Scan for the cell matching the given text and deliver its (X, Y) coordinate at center. 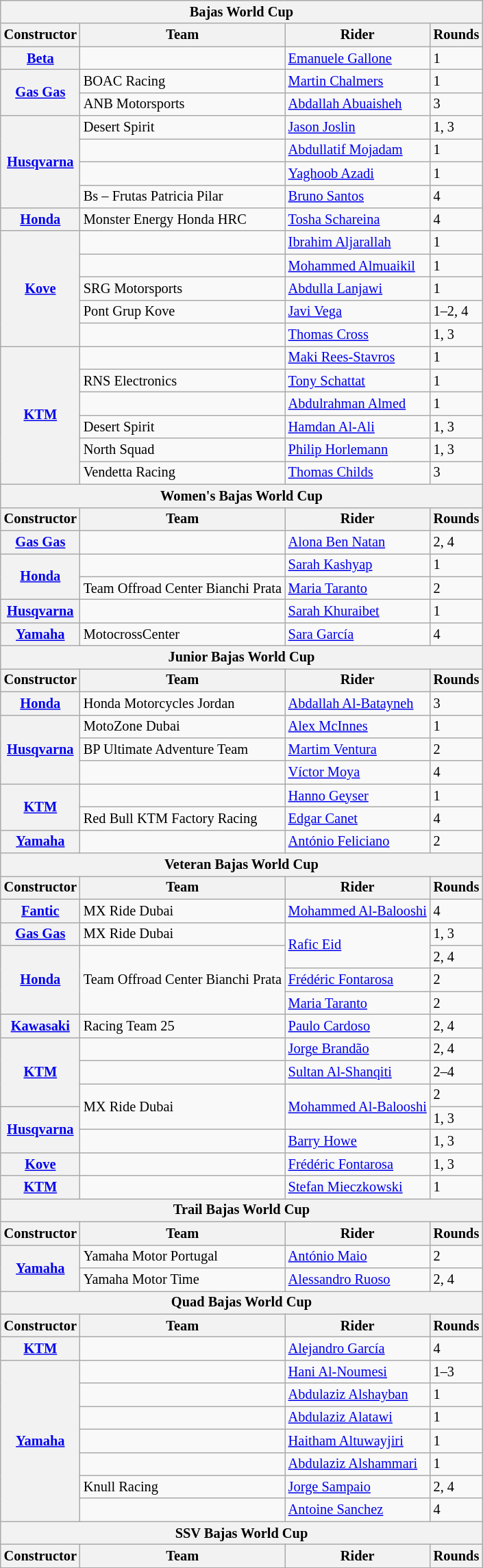
Haitham Altuwayjiri (358, 1441)
Abdulaziz Alshammari (358, 1464)
Abdulrahman Almed (358, 403)
Red Bull KTM Factory Racing (182, 818)
Alessandro Ruoso (358, 1279)
Beta (40, 58)
Bruno Santos (358, 197)
Women's Bajas World Cup (241, 496)
Jorge Sampaio (358, 1487)
Alex McInnes (358, 726)
Pont Grup Kove (182, 312)
Edgar Canet (358, 818)
Hanno Geyser (358, 796)
Abdullatif Mojadam (358, 150)
Kawasaki (40, 1026)
Yaghoob Azadi (358, 173)
Víctor Moya (358, 772)
Javi Vega (358, 312)
Antoine Sanchez (358, 1510)
1–2, 4 (456, 312)
Yamaha Motor Portugal (182, 1256)
Martim Ventura (358, 749)
Fantic (40, 911)
Stefan Mieczkowski (358, 1187)
Racing Team 25 (182, 1026)
Abdulaziz Alatawi (358, 1417)
Bajas World Cup (241, 12)
Alona Ben Natan (358, 542)
Honda Motorcycles Jordan (182, 703)
RNS Electronics (182, 381)
Junior Bajas World Cup (241, 657)
1–3 (456, 1371)
António Feliciano (358, 842)
SRG Motorsports (182, 288)
Barry Howe (358, 1141)
Sarah Khuraibet (358, 611)
Quad Bajas World Cup (241, 1302)
Knull Racing (182, 1487)
Jorge Brandão (358, 1049)
António Maio (358, 1256)
MotocrossCenter (182, 634)
Abdulaziz Alshayban (358, 1395)
Paulo Cardoso (358, 1026)
ANB Motorsports (182, 104)
Hamdan Al-Ali (358, 427)
Alejandro García (358, 1348)
Rafic Eid (358, 945)
Ibrahim Aljarallah (358, 242)
MotoZone Dubai (182, 726)
Hani Al-Noumesi (358, 1371)
Emanuele Gallone (358, 58)
Sara García (358, 634)
Yamaha Motor Time (182, 1279)
Vendetta Racing (182, 472)
Abdallah Al-Batayneh (358, 703)
Philip Horlemann (358, 450)
Trail Bajas World Cup (241, 1210)
2–4 (456, 1072)
Tony Schattat (358, 381)
Sultan Al-Shanqiti (358, 1072)
Tosha Schareina (358, 219)
Maki Rees-Stavros (358, 357)
Bs – Frutas Patricia Pilar (182, 197)
BP Ultimate Adventure Team (182, 749)
Jason Joslin (358, 127)
Martin Chalmers (358, 81)
Abdallah Abuaisheh (358, 104)
Abdulla Lanjawi (358, 288)
Thomas Childs (358, 472)
Mohammed Almuaikil (358, 266)
Sarah Kashyap (358, 565)
BOAC Racing (182, 81)
Monster Energy Honda HRC (182, 219)
SSV Bajas World Cup (241, 1533)
North Squad (182, 450)
Veteran Bajas World Cup (241, 865)
Thomas Cross (358, 335)
